Output the (x, y) coordinate of the center of the cell containing the given text.  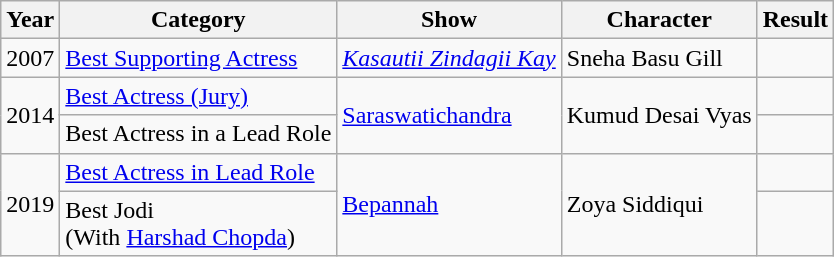
Result (795, 20)
Saraswatichandra (449, 115)
Sneha Basu Gill (659, 58)
Best Supporting Actress (198, 58)
Best Jodi(With Harshad Chopda) (198, 224)
Character (659, 20)
2014 (30, 115)
2019 (30, 204)
Bepannah (449, 204)
Category (198, 20)
2007 (30, 58)
Year (30, 20)
Show (449, 20)
Kumud Desai Vyas (659, 115)
Kasautii Zindagii Kay (449, 58)
Best Actress in a Lead Role (198, 134)
Zoya Siddiqui (659, 204)
Best Actress in Lead Role (198, 172)
Best Actress (Jury) (198, 96)
